Capture the cell that displays the provided text and extract its [X, Y] central coordinate. 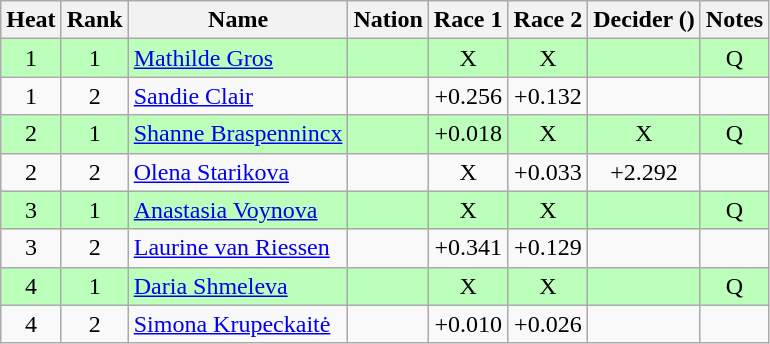
Laurine van Riessen [238, 248]
Race 2 [548, 20]
+0.018 [468, 134]
Anastasia Voynova [238, 210]
+2.292 [644, 172]
Nation [388, 20]
Decider () [644, 20]
Mathilde Gros [238, 58]
Daria Shmeleva [238, 286]
Simona Krupeckaitė [238, 324]
Rank [94, 20]
+0.033 [548, 172]
+0.026 [548, 324]
Olena Starikova [238, 172]
+0.132 [548, 96]
Shanne Braspennincx [238, 134]
Notes [734, 20]
Name [238, 20]
+0.129 [548, 248]
Heat [31, 20]
+0.341 [468, 248]
+0.256 [468, 96]
Sandie Clair [238, 96]
+0.010 [468, 324]
Race 1 [468, 20]
